From the cell containing the given text, extract its center point as (x, y) coordinate. 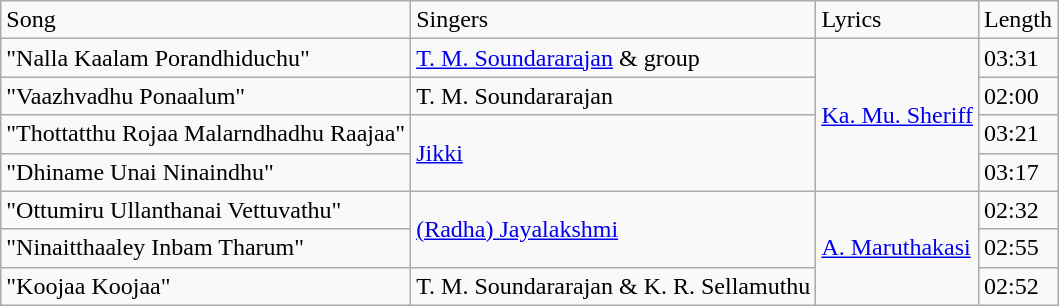
Singers (614, 20)
A. Maruthakasi (898, 248)
02:55 (1018, 248)
T. M. Soundararajan & K. R. Sellamuthu (614, 286)
Jikki (614, 153)
Ka. Mu. Sheriff (898, 115)
"Dhiname Unai Ninaindhu" (206, 172)
Length (1018, 20)
Song (206, 20)
"Koojaa Koojaa" (206, 286)
02:00 (1018, 96)
T. M. Soundararajan (614, 96)
Lyrics (898, 20)
"Ninaitthaaley Inbam Tharum" (206, 248)
"Vaazhvadhu Ponaalum" (206, 96)
03:21 (1018, 134)
"Ottumiru Ullanthanai Vettuvathu" (206, 210)
03:31 (1018, 58)
"Thottatthu Rojaa Malarndhadhu Raajaa" (206, 134)
02:32 (1018, 210)
02:52 (1018, 286)
T. M. Soundararajan & group (614, 58)
"Nalla Kaalam Porandhiduchu" (206, 58)
03:17 (1018, 172)
(Radha) Jayalakshmi (614, 229)
